From the cell containing the given text, extract its center point as [x, y] coordinate. 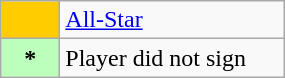
All-Star [172, 20]
Player did not sign [172, 58]
* [30, 58]
